Output the (X, Y) coordinate of the center of the cell containing the given text.  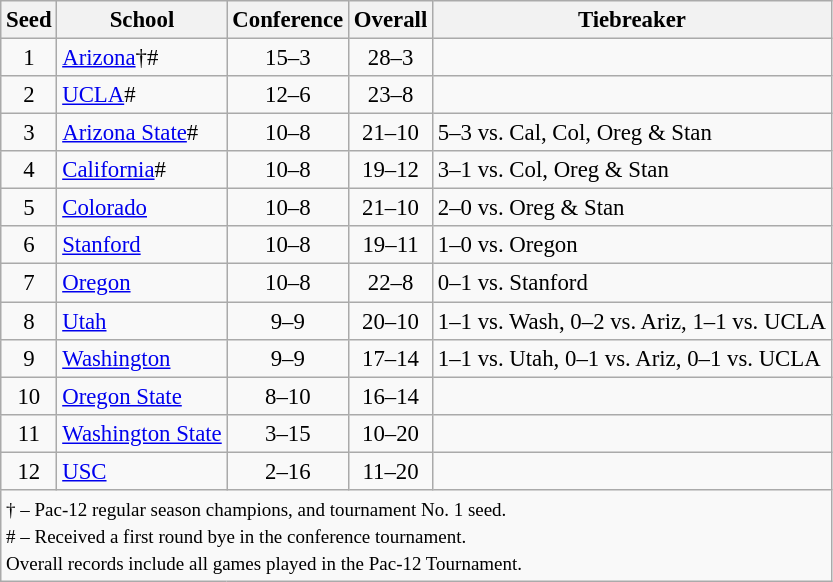
20–10 (391, 321)
Colorado (142, 208)
Seed (29, 20)
Washington (142, 358)
2–16 (288, 471)
Arizona†# (142, 58)
17–14 (391, 358)
0–1 vs. Stanford (632, 283)
3 (29, 133)
5 (29, 208)
Oregon (142, 283)
11–20 (391, 471)
9 (29, 358)
28–3 (391, 58)
10 (29, 396)
1–0 vs. Oregon (632, 245)
12 (29, 471)
3–1 vs. Col, Oreg & Stan (632, 170)
Conference (288, 20)
8 (29, 321)
1–1 vs. Wash, 0–2 vs. Ariz, 1–1 vs. UCLA (632, 321)
4 (29, 170)
Overall (391, 20)
7 (29, 283)
6 (29, 245)
19–12 (391, 170)
5–3 vs. Cal, Col, Oreg & Stan (632, 133)
23–8 (391, 95)
10–20 (391, 433)
2 (29, 95)
USC (142, 471)
Utah (142, 321)
1–1 vs. Utah, 0–1 vs. Ariz, 0–1 vs. UCLA (632, 358)
Stanford (142, 245)
2–0 vs. Oreg & Stan (632, 208)
1 (29, 58)
Tiebreaker (632, 20)
School (142, 20)
8–10 (288, 396)
UCLA# (142, 95)
Oregon State (142, 396)
12–6 (288, 95)
19–11 (391, 245)
16–14 (391, 396)
15–3 (288, 58)
Arizona State# (142, 133)
Washington State (142, 433)
22–8 (391, 283)
3–15 (288, 433)
California# (142, 170)
11 (29, 433)
